Detect which cell encompasses the target text, then output its [X, Y] center coordinate. 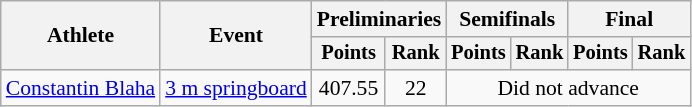
Constantin Blaha [80, 88]
Event [236, 36]
3 m springboard [236, 88]
Athlete [80, 36]
Final [629, 19]
22 [416, 88]
407.55 [349, 88]
Semifinals [507, 19]
Did not advance [568, 88]
Preliminaries [379, 19]
